Return (X, Y) of the center of cell containing provided text 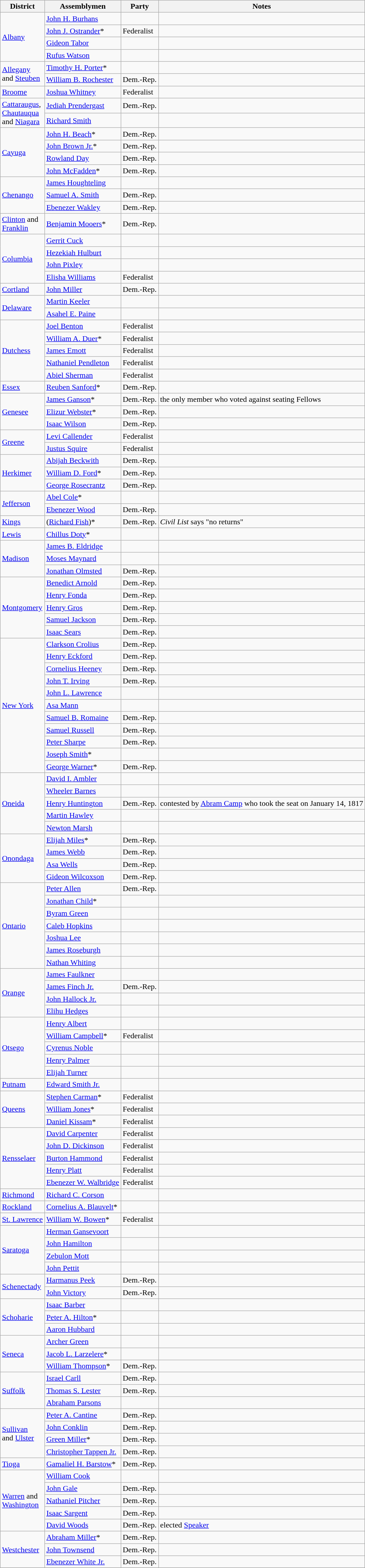
Genesee (23, 412)
Greene (23, 442)
William W. Bowen* (82, 1219)
Rockland (23, 1207)
New York (23, 705)
Ebenezer White Jr. (82, 1562)
Aaron Hubbard (82, 1329)
John Miller (82, 289)
Richard C. Corson (82, 1195)
Richmond (23, 1195)
Henry Huntington (82, 803)
Samuel A. Smith (82, 195)
William Campbell* (82, 1036)
Elizur Webster* (82, 412)
Herman Gansevoort (82, 1231)
Byram Green (82, 913)
Asa Wells (82, 864)
Ontario (23, 925)
James Ganson* (82, 400)
Samuel B. Romaine (82, 717)
Otsego (23, 1048)
John D. Dickinson (82, 1146)
Stephen Carman* (82, 1097)
Isaac Barber (82, 1305)
John Conklin (82, 1427)
Chillus Doty* (82, 534)
Dutchess (23, 350)
Clarkson Crolius (82, 644)
Essex (23, 387)
Burton Hammond (82, 1158)
Ebenezer Wood (82, 509)
Isaac Sargent (82, 1513)
elected Speaker (262, 1525)
Cyrenus Noble (82, 1048)
Cattaraugus, Chautauqua and Niagara (23, 113)
John Pixley (82, 265)
William Jones* (82, 1109)
John Brown Jr.* (82, 146)
Newton Marsh (82, 828)
Sullivan and Ulster (23, 1433)
Gerrit Cuck (82, 240)
Henry Fonda (82, 595)
Harmanus Peek (82, 1280)
James Faulkner (82, 975)
James Roseburgh (82, 950)
Peter A. Hilton* (82, 1317)
Henry Palmer (82, 1060)
Asa Mann (82, 705)
St. Lawrence (23, 1219)
Benjamin Mooers* (82, 224)
Onondaga (23, 858)
Warren and Washington (23, 1500)
John H. Burhans (82, 19)
Joseph Smith* (82, 754)
Putnam (23, 1085)
Reuben Sanford* (82, 387)
John J. Ostrander* (82, 31)
Nathaniel Pendleton (82, 363)
Broome (23, 92)
Martin Hawley (82, 816)
Asahel E. Paine (82, 314)
Cornelius A. Blauvelt* (82, 1207)
Justus Squire (82, 448)
John McFadden* (82, 171)
John H. Beach* (82, 134)
John Pettit (82, 1268)
Jonathan Child* (82, 901)
Green Miller* (82, 1439)
Elihu Hedges (82, 1011)
Queens (23, 1109)
Elijah Turner (82, 1072)
Jonathan Olmsted (82, 571)
Notes (262, 6)
Ebenezer W. Walbridge (82, 1183)
Abraham Parsons (82, 1403)
Henry Platt (82, 1170)
contested by Abram Camp who took the seat on January 14, 1817 (262, 803)
Martin Keeler (82, 302)
Schenectady (23, 1286)
Delaware (23, 308)
Daniel Kissam* (82, 1121)
David I. Ambler (82, 779)
Rensselaer (23, 1158)
Clinton and Franklin (23, 224)
William A. Duer* (82, 338)
Gideon Tabor (82, 43)
William D. Ford* (82, 473)
Albany (23, 37)
Suffolk (23, 1391)
Jacob L. Larzelere* (82, 1354)
George Warner* (82, 767)
Abiel Sherman (82, 375)
Timothy H. Porter* (82, 68)
Richard Smith (82, 120)
Gamaliel H. Barstow* (82, 1464)
John Gale (82, 1488)
John Townsend (82, 1550)
David Carpenter (82, 1133)
John Hallock Jr. (82, 999)
Zebulon Mott (82, 1256)
Israel Carll (82, 1378)
Kings (23, 522)
Assemblymen (82, 6)
John Hamilton (82, 1244)
Jefferson (23, 503)
Gideon Wilcoxson (82, 877)
Henry Albert (82, 1023)
Hezekiah Hulburt (82, 253)
Montgomery (23, 608)
Abijah Beckwith (82, 461)
Isaac Sears (82, 632)
(Richard Fish)* (82, 522)
Isaac Wilson (82, 424)
Henry Gros (82, 608)
Orange (23, 993)
Abel Cole* (82, 497)
the only member who voted against seating Fellows (262, 400)
David Woods (82, 1525)
Samuel Russell (82, 730)
Samuel Jackson (82, 620)
Tioga (23, 1464)
Edward Smith Jr. (82, 1085)
James B. Eldridge (82, 546)
Oneida (23, 803)
Joshua Whitney (82, 92)
Herkimer (23, 473)
Westchester (23, 1549)
Levi Callender (82, 436)
Joshua Lee (82, 938)
Elijah Miles* (82, 840)
Jediah Prendergast (82, 105)
James Finch Jr. (82, 987)
Abraham Miller* (82, 1537)
Saratoga (23, 1250)
Moses Maynard (82, 558)
Allegany and Steuben (23, 74)
John T. Irving (82, 681)
Wheeler Barnes (82, 791)
John L. Lawrence (82, 693)
Cayuga (23, 152)
Elisha Williams (82, 277)
Peter A. Cantine (82, 1415)
Nathan Whiting (82, 962)
William Cook (82, 1476)
Benedict Arnold (82, 583)
James Houghteling (82, 183)
Seneca (23, 1354)
District (23, 6)
Christopher Tappen Jr. (82, 1452)
William B. Rochester (82, 80)
Rufus Watson (82, 55)
Thomas S. Lester (82, 1391)
John Victory (82, 1293)
Archer Green (82, 1341)
Peter Allen (82, 889)
Henry Eckford (82, 656)
Caleb Hopkins (82, 925)
George Rosecrantz (82, 485)
Cortland (23, 289)
James Webb (82, 852)
Cornelius Heeney (82, 669)
Party (140, 6)
Madison (23, 558)
James Emott (82, 350)
Rowland Day (82, 158)
Chenango (23, 195)
Lewis (23, 534)
Peter Sharpe (82, 742)
Joel Benton (82, 326)
Civil List says "no returns" (262, 522)
Columbia (23, 259)
Ebenezer Wakley (82, 207)
Schoharie (23, 1317)
William Thompson* (82, 1366)
Nathaniel Pitcher (82, 1500)
